Search for the cell housing the specified text and yield its [x, y] center coordinate. 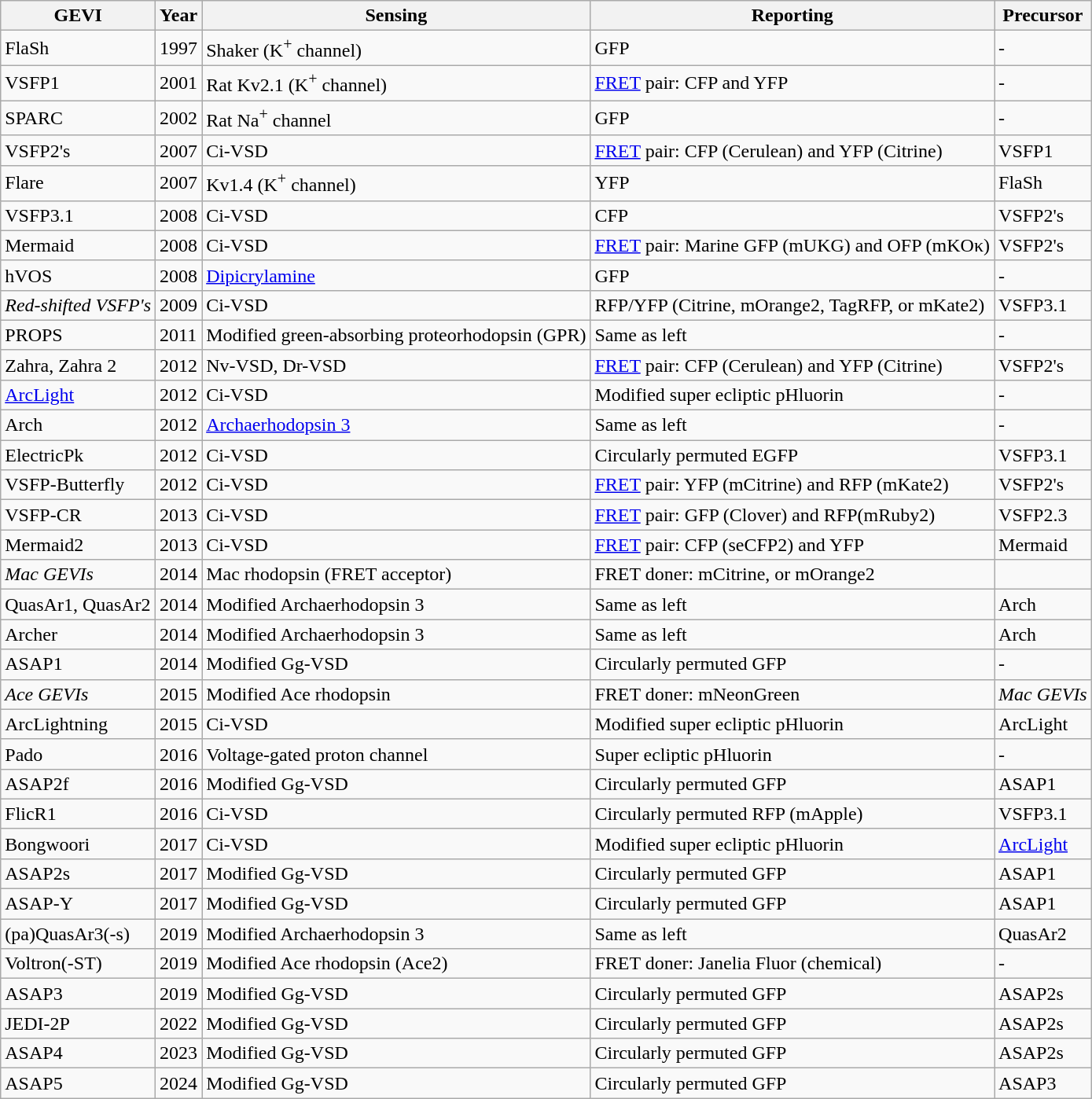
VSFP-Butterfly [79, 485]
Precursor [1043, 16]
Zahra, Zahra 2 [79, 365]
Pado [79, 754]
FlicR1 [79, 814]
Shaker (K+ channel) [396, 49]
JEDI-2P [79, 1024]
Modified Ace rhodopsin [396, 694]
hVOS [79, 275]
Modified green-absorbing proteorhodopsin (GPR) [396, 335]
QuasAr2 [1043, 934]
FRET pair: Marine GFP (mUKG) and OFP (mKOκ) [792, 245]
2009 [179, 305]
Circularly permuted RFP (mApple) [792, 814]
ASAP-Y [79, 904]
Circularly permuted EGFP [792, 455]
Bongwoori [79, 844]
2023 [179, 1053]
PROPS [79, 335]
FRET doner: Janelia Fluor (chemical) [792, 964]
FRET pair: CFP (seCFP2) and YFP [792, 545]
Voltage-gated proton channel [396, 754]
FRET pair: YFP (mCitrine) and RFP (mKate2) [792, 485]
Modified Ace rhodopsin (Ace2) [396, 964]
ASAP5 [79, 1083]
Archer [79, 634]
(pa)QuasAr3(-s) [79, 934]
Mac rhodopsin (FRET acceptor) [396, 575]
Mermaid2 [79, 545]
FRET pair: CFP and YFP [792, 83]
FRET doner: mCitrine, or mOrange2 [792, 575]
2024 [179, 1083]
Archaerhodopsin 3 [396, 425]
2002 [179, 118]
Sensing [396, 16]
Reporting [792, 16]
QuasAr1, QuasAr2 [79, 605]
ElectricPk [79, 455]
2001 [179, 83]
Rat Na+ channel [396, 118]
Ace GEVIs [79, 694]
FRET doner: mNeonGreen [792, 694]
ASAP4 [79, 1053]
ASAP2f [79, 784]
Nv-VSD, Dr-VSD [396, 365]
SPARC [79, 118]
ArcLightning [79, 724]
Super ecliptic pHluorin [792, 754]
VSFP-CR [79, 515]
VSFP2.3 [1043, 515]
Rat Kv2.1 (K+ channel) [396, 83]
2011 [179, 335]
Voltron(-ST) [79, 964]
FRET pair: GFP (Clover) and RFP(mRuby2) [792, 515]
2022 [179, 1024]
Flare [79, 184]
YFP [792, 184]
Kv1.4 (K+ channel) [396, 184]
GEVI [79, 16]
1997 [179, 49]
RFP/YFP (Citrine, mOrange2, TagRFP, or mKate2) [792, 305]
Red-shifted VSFP's [79, 305]
CFP [792, 215]
Dipicrylamine [396, 275]
Year [179, 16]
